Identify which cell holds the provided text, then report its [x, y] central coordinate. 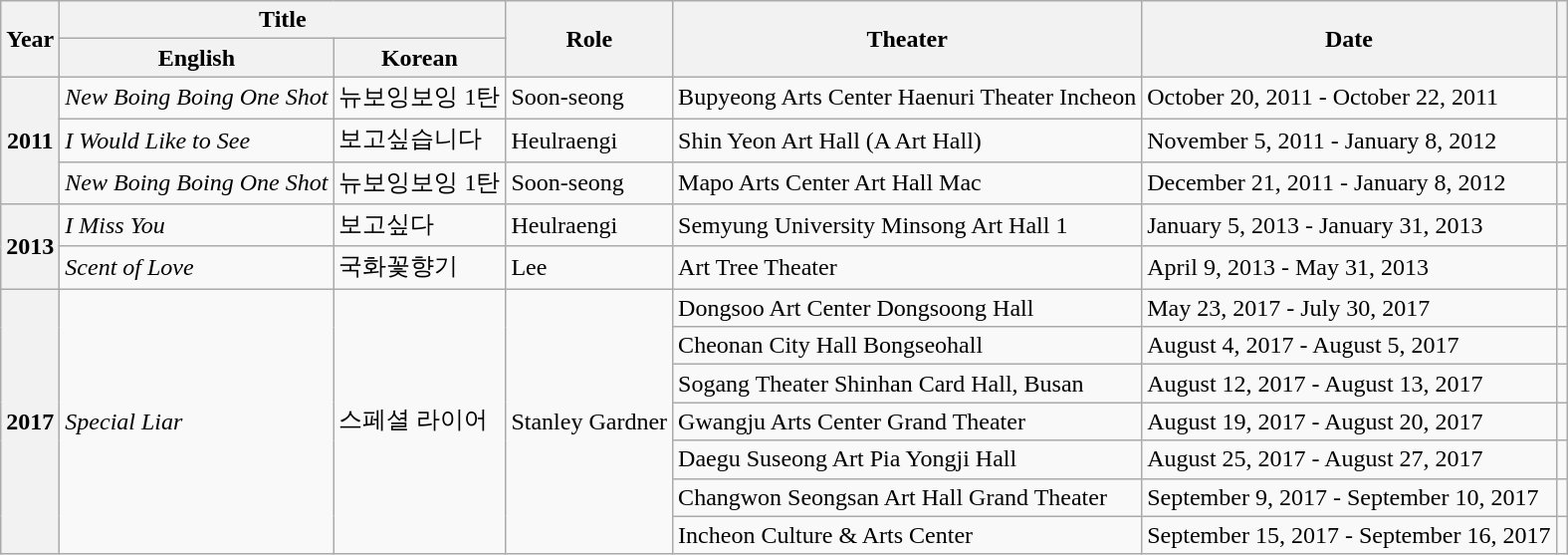
Shin Yeon Art Hall (A Art Hall) [908, 139]
September 9, 2017 - September 10, 2017 [1349, 497]
Incheon Culture & Arts Center [908, 535]
August 12, 2017 - August 13, 2017 [1349, 384]
August 19, 2017 - August 20, 2017 [1349, 421]
Stanley Gardner [589, 421]
I Would Like to See [197, 139]
October 20, 2011 - October 22, 2011 [1349, 98]
국화꽃향기 [420, 267]
December 21, 2011 - January 8, 2012 [1349, 183]
Gwangju Arts Center Grand Theater [908, 421]
Daegu Suseong Art Pia Yongji Hall [908, 459]
2017 [30, 421]
Sogang Theater Shinhan Card Hall, Busan [908, 384]
August 4, 2017 - August 5, 2017 [1349, 346]
Lee [589, 267]
Bupyeong Arts Center Haenuri Theater Incheon [908, 98]
September 15, 2017 - September 16, 2017 [1349, 535]
Mapo Arts Center Art Hall Mac [908, 183]
보고싶다 [420, 225]
Scent of Love [197, 267]
2011 [30, 140]
May 23, 2017 - July 30, 2017 [1349, 308]
Date [1349, 39]
2013 [30, 247]
Art Tree Theater [908, 267]
August 25, 2017 - August 27, 2017 [1349, 459]
I Miss You [197, 225]
January 5, 2013 - January 31, 2013 [1349, 225]
November 5, 2011 - January 8, 2012 [1349, 139]
English [197, 58]
Semyung University Minsong Art Hall 1 [908, 225]
Cheonan City Hall Bongseohall [908, 346]
Theater [908, 39]
Dongsoo Art Center Dongsoong Hall [908, 308]
스페셜 라이어 [420, 421]
Title [283, 20]
Role [589, 39]
Year [30, 39]
Changwon Seongsan Art Hall Grand Theater [908, 497]
보고싶습니다 [420, 139]
April 9, 2013 - May 31, 2013 [1349, 267]
Korean [420, 58]
Special Liar [197, 421]
